Provide the [x, y] coordinate of the cell's center where the given text is located.  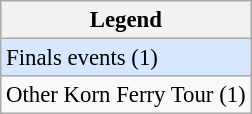
Legend [126, 20]
Other Korn Ferry Tour (1) [126, 95]
Finals events (1) [126, 58]
